Determine the [x, y] coordinate at the center of the cell enclosing the given text.  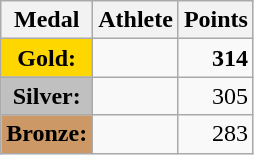
Gold: [47, 58]
Silver: [47, 96]
Medal [47, 20]
Points [216, 20]
314 [216, 58]
Bronze: [47, 134]
283 [216, 134]
Athlete [136, 20]
305 [216, 96]
